Provide the (X, Y) coordinate of the cell's center where the given text is located.  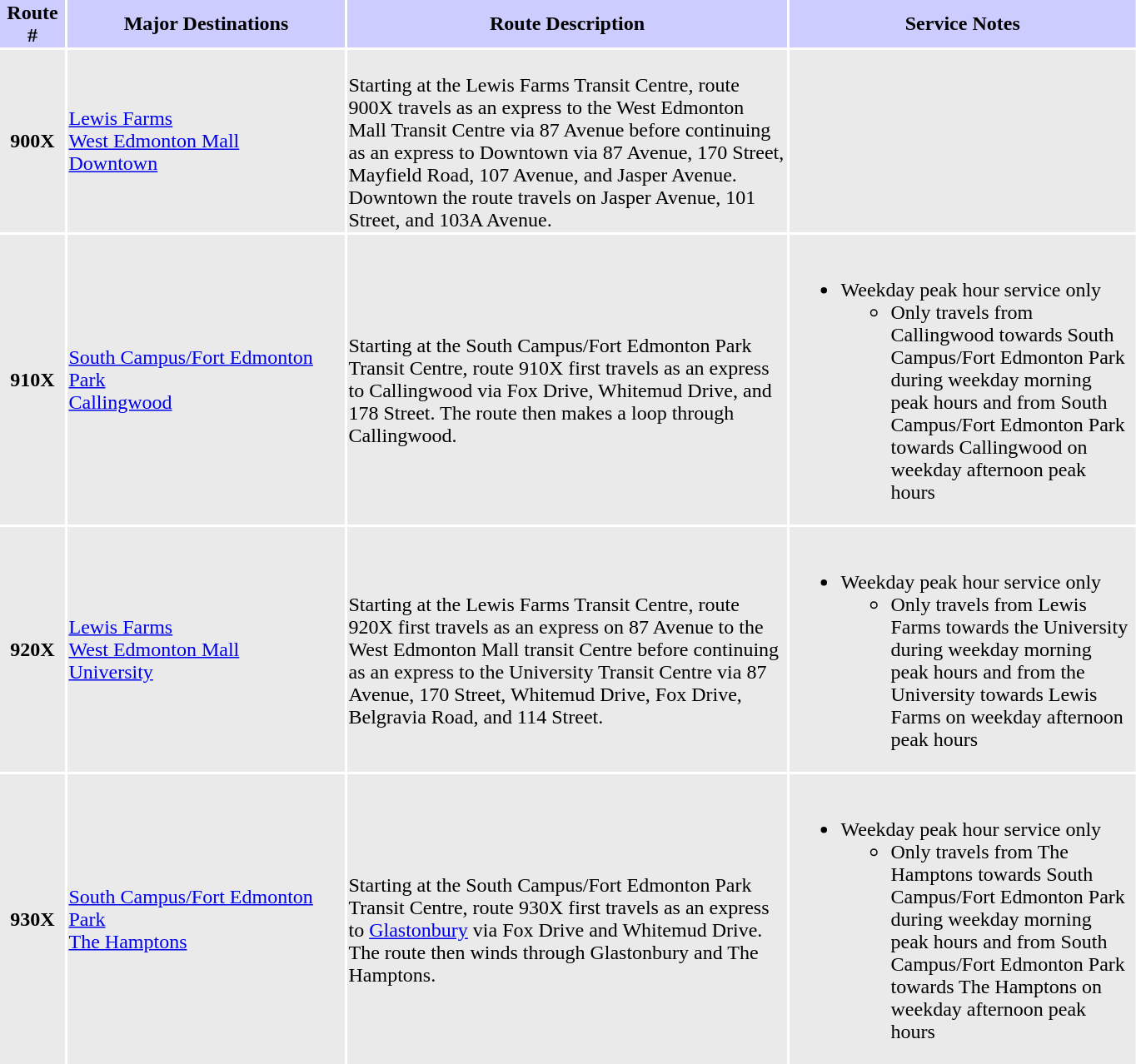
910X (32, 380)
South Campus/Fort Edmonton ParkThe Hamptons (207, 919)
Route # (32, 23)
Lewis FarmsWest Edmonton MallDowntown (207, 142)
Service Notes (963, 23)
Lewis FarmsWest Edmonton MallUniversity (207, 649)
920X (32, 649)
Route Description (567, 23)
Major Destinations (207, 23)
930X (32, 919)
South Campus/Fort Edmonton ParkCallingwood (207, 380)
900X (32, 142)
